Locate the cell with the specified text and output its [x, y] center coordinate. 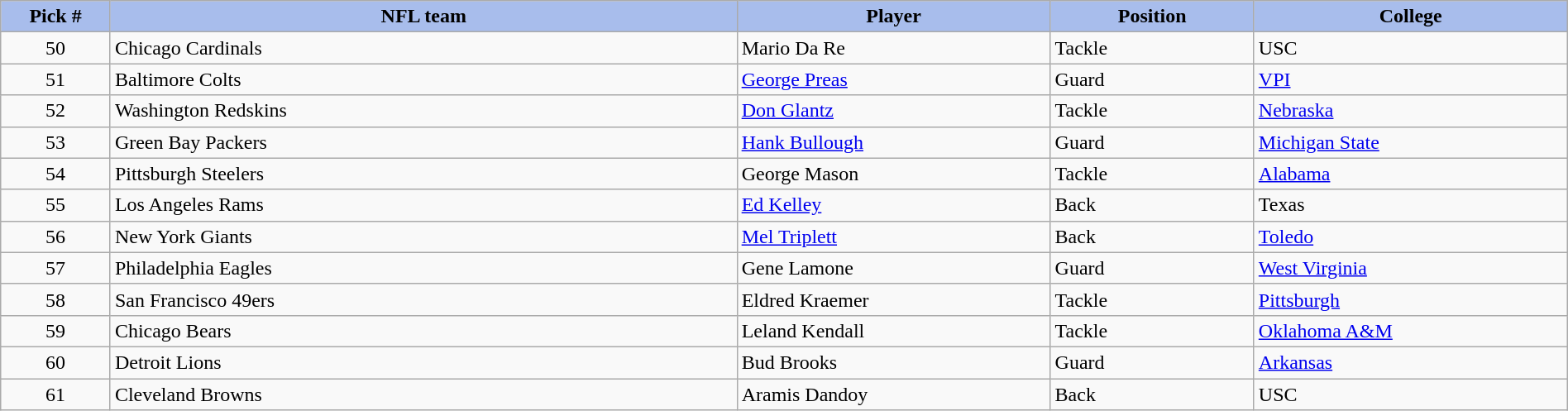
Arkansas [1411, 362]
Gene Lamone [893, 268]
Don Glantz [893, 111]
Bud Brooks [893, 362]
58 [56, 299]
George Mason [893, 174]
Position [1152, 17]
Michigan State [1411, 142]
VPI [1411, 79]
Player [893, 17]
Pittsburgh [1411, 299]
Eldred Kraemer [893, 299]
Hank Bullough [893, 142]
Baltimore Colts [423, 79]
56 [56, 237]
Pittsburgh Steelers [423, 174]
60 [56, 362]
Texas [1411, 205]
61 [56, 394]
NFL team [423, 17]
59 [56, 331]
Philadelphia Eagles [423, 268]
Cleveland Browns [423, 394]
Chicago Cardinals [423, 48]
Nebraska [1411, 111]
George Preas [893, 79]
Mario Da Re [893, 48]
Mel Triplett [893, 237]
57 [56, 268]
Leland Kendall [893, 331]
Green Bay Packers [423, 142]
San Francisco 49ers [423, 299]
53 [56, 142]
52 [56, 111]
Aramis Dandoy [893, 394]
Oklahoma A&M [1411, 331]
Toledo [1411, 237]
55 [56, 205]
50 [56, 48]
Alabama [1411, 174]
Detroit Lions [423, 362]
Pick # [56, 17]
51 [56, 79]
Ed Kelley [893, 205]
College [1411, 17]
West Virginia [1411, 268]
Los Angeles Rams [423, 205]
54 [56, 174]
Chicago Bears [423, 331]
New York Giants [423, 237]
Washington Redskins [423, 111]
